Capture the cell that displays the provided text and extract its (x, y) central coordinate. 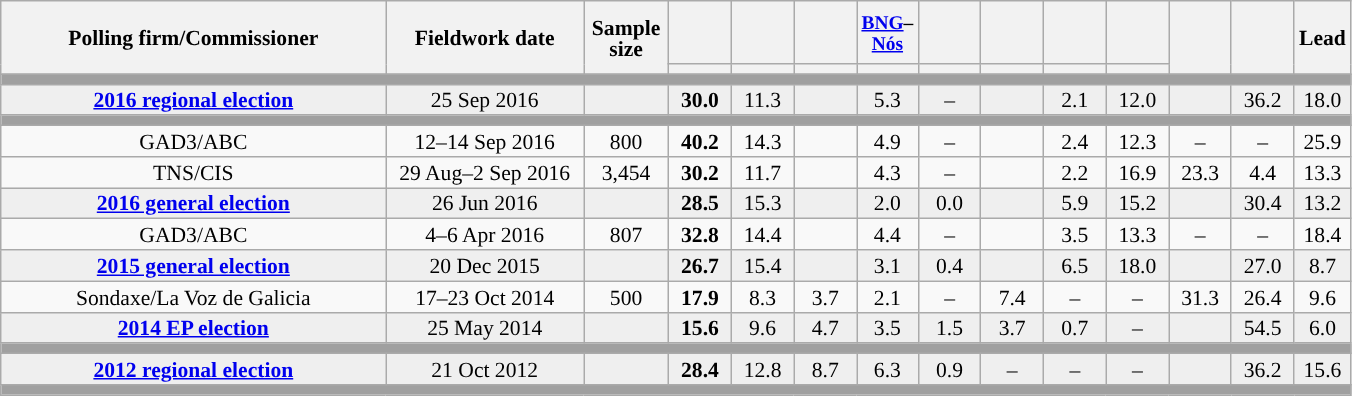
54.5 (1262, 328)
15.2 (1138, 204)
28.5 (700, 204)
Polling firm/Commissioner (194, 38)
40.2 (700, 142)
Lead (1322, 38)
25.9 (1322, 142)
2016 regional election (194, 100)
25 May 2014 (485, 328)
2.4 (1074, 142)
2014 EP election (194, 328)
0.7 (1074, 328)
2.0 (887, 204)
6.0 (1322, 328)
17–23 Oct 2014 (485, 296)
2015 general election (194, 266)
7.4 (1012, 296)
3.1 (887, 266)
17.9 (700, 296)
30.2 (700, 172)
4.7 (826, 328)
TNS/CIS (194, 172)
500 (626, 296)
27.0 (1262, 266)
11.7 (762, 172)
6.5 (1074, 266)
23.3 (1200, 172)
28.4 (700, 370)
2.2 (1074, 172)
0.4 (950, 266)
18.4 (1322, 234)
5.9 (1074, 204)
14.4 (762, 234)
26.4 (1262, 296)
800 (626, 142)
12–14 Sep 2016 (485, 142)
0.0 (950, 204)
12.8 (762, 370)
4.3 (887, 172)
31.3 (1200, 296)
11.3 (762, 100)
15.4 (762, 266)
30.0 (700, 100)
4.9 (887, 142)
32.8 (700, 234)
3,454 (626, 172)
807 (626, 234)
Sample size (626, 38)
14.3 (762, 142)
6.3 (887, 370)
30.4 (1262, 204)
29 Aug–2 Sep 2016 (485, 172)
4–6 Apr 2016 (485, 234)
20 Dec 2015 (485, 266)
26.7 (700, 266)
2012 regional election (194, 370)
Sondaxe/La Voz de Galicia (194, 296)
12.3 (1138, 142)
26 Jun 2016 (485, 204)
15.3 (762, 204)
5.3 (887, 100)
8.3 (762, 296)
Fieldwork date (485, 38)
1.5 (950, 328)
0.9 (950, 370)
2016 general election (194, 204)
21 Oct 2012 (485, 370)
25 Sep 2016 (485, 100)
BNG–Nós (887, 32)
16.9 (1138, 172)
13.2 (1322, 204)
12.0 (1138, 100)
